Return the (x, y) coordinate for the center point of the cell that contains the specified text.  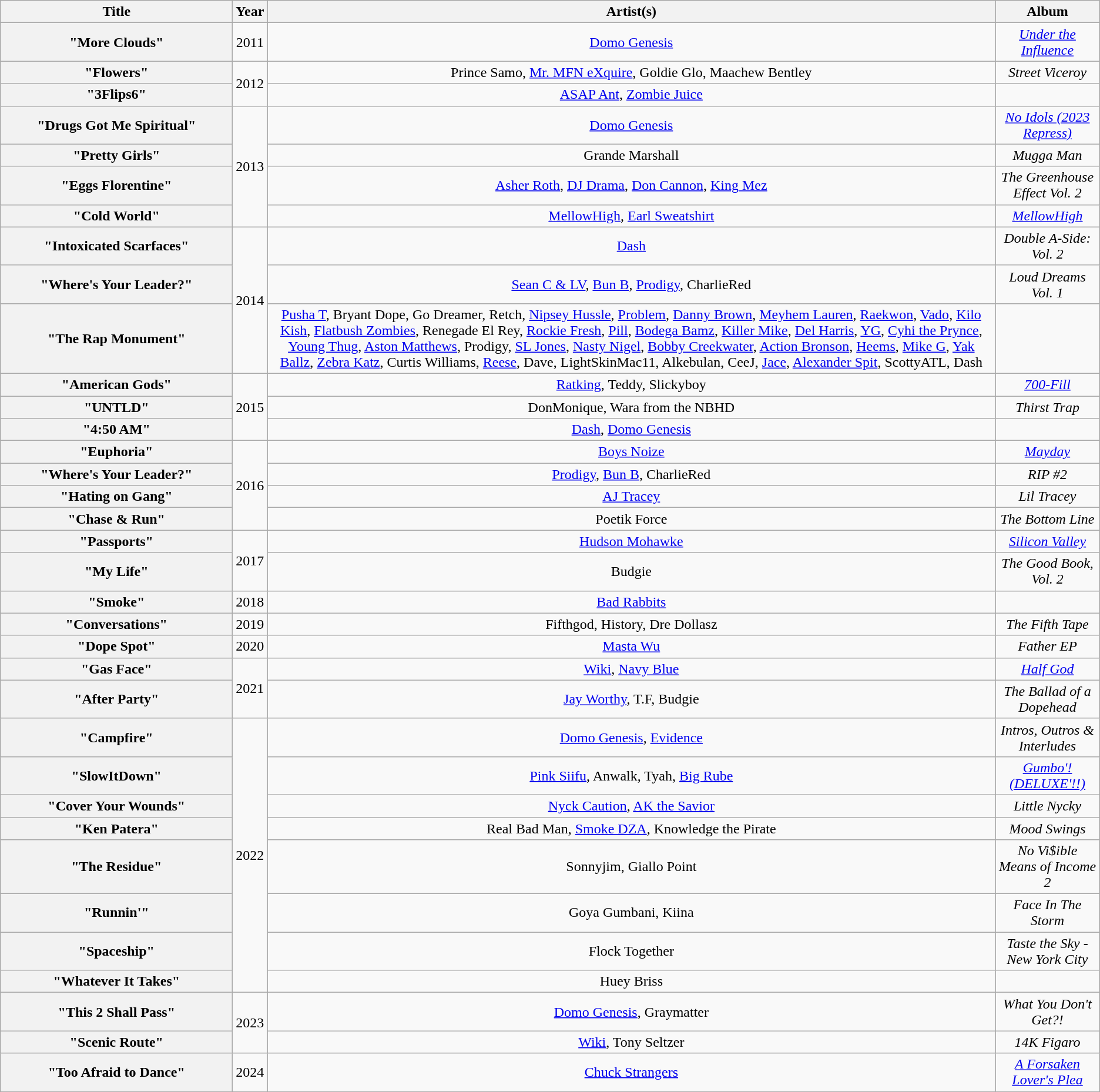
Nyck Caution, AK the Savior (631, 806)
Chuck Strangers (631, 1072)
Gumbo'! (DELUXE'!!) (1047, 776)
No Idols (2023 Repress) (1047, 125)
MellowHigh (1047, 216)
Mood Swings (1047, 828)
"SlowItDown" (116, 776)
Under the Influence (1047, 42)
Taste the Sky - New York City (1047, 951)
2014 (250, 300)
Loud Dreams Vol. 1 (1047, 284)
Prodigy, Bun B, CharlieRed (631, 474)
Masta Wu (631, 647)
"3Flips6" (116, 95)
2021 (250, 688)
Little Nycky (1047, 806)
Title (116, 12)
2023 (250, 1023)
"Cold World" (116, 216)
2018 (250, 602)
Domo Genesis, Evidence (631, 737)
The Greenhouse Effect Vol. 2 (1047, 186)
2016 (250, 485)
Goya Gumbani, Kiina (631, 913)
Flock Together (631, 951)
Dash, Domo Genesis (631, 430)
Prince Samo, Mr. MFN eXquire, Goldie Glo, Maachew Bentley (631, 72)
"Drugs Got Me Spiritual" (116, 125)
2017 (250, 561)
"Ken Patera" (116, 828)
"Runnin'" (116, 913)
Huey Briss (631, 982)
Sean C & LV, Bun B, Prodigy, CharlieRed (631, 284)
2020 (250, 647)
"Eggs Florentine" (116, 186)
700-Fill (1047, 384)
"Hating on Gang" (116, 497)
Real Bad Man, Smoke DZA, Knowledge the Pirate (631, 828)
Ratking, Teddy, Slickyboy (631, 384)
Silicon Valley (1047, 541)
Jay Worthy, T.F, Budgie (631, 699)
Wiki, Navy Blue (631, 669)
2015 (250, 407)
Wiki, Tony Seltzer (631, 1042)
Album (1047, 12)
"Conversations" (116, 624)
Double A-Side: Vol. 2 (1047, 246)
"This 2 Shall Pass" (116, 1012)
What You Don't Get?! (1047, 1012)
"Too Afraid to Dance" (116, 1072)
Artist(s) (631, 12)
"American Gods" (116, 384)
"My Life" (116, 571)
Budgie (631, 571)
"UNTLD" (116, 407)
Mugga Man (1047, 155)
Fifthgod, History, Dre Dollasz (631, 624)
A Forsaken Lover's Plea (1047, 1072)
Dash (631, 246)
The Bottom Line (1047, 519)
"Pretty Girls" (116, 155)
"4:50 AM" (116, 430)
"Gas Face" (116, 669)
2013 (250, 166)
Hudson Mohawke (631, 541)
14K Figaro (1047, 1042)
"Spaceship" (116, 951)
The Fifth Tape (1047, 624)
"The Rap Monument" (116, 339)
Grande Marshall (631, 155)
Pink Siifu, Anwalk, Tyah, Big Rube (631, 776)
"Euphoria" (116, 452)
"Passports" (116, 541)
AJ Tracey (631, 497)
MellowHigh, Earl Sweatshirt (631, 216)
Bad Rabbits (631, 602)
2022 (250, 855)
Half God (1047, 669)
2019 (250, 624)
"Scenic Route" (116, 1042)
"Dope Spot" (116, 647)
Boys Noize (631, 452)
No Vi$ible Means of Income 2 (1047, 867)
The Ballad of a Dopehead (1047, 699)
The Good Book, Vol. 2 (1047, 571)
Mayday (1047, 452)
Father EP (1047, 647)
"Campfire" (116, 737)
Street Viceroy (1047, 72)
RIP #2 (1047, 474)
Poetik Force (631, 519)
2024 (250, 1072)
"More Clouds" (116, 42)
"Intoxicated Scarfaces" (116, 246)
Asher Roth, DJ Drama, Don Cannon, King Mez (631, 186)
ASAP Ant, Zombie Juice (631, 95)
Lil Tracey (1047, 497)
Sonnyjim, Giallo Point (631, 867)
2011 (250, 42)
"Cover Your Wounds" (116, 806)
"Whatever It Takes" (116, 982)
2012 (250, 83)
"After Party" (116, 699)
DonMonique, Wara from the NBHD (631, 407)
"The Residue" (116, 867)
"Smoke" (116, 602)
Face In The Storm (1047, 913)
"Flowers" (116, 72)
"Chase & Run" (116, 519)
Intros, Outros & Interludes (1047, 737)
Year (250, 12)
Thirst Trap (1047, 407)
Domo Genesis, Graymatter (631, 1012)
